From the cell containing the given text, extract its center point as (x, y) coordinate. 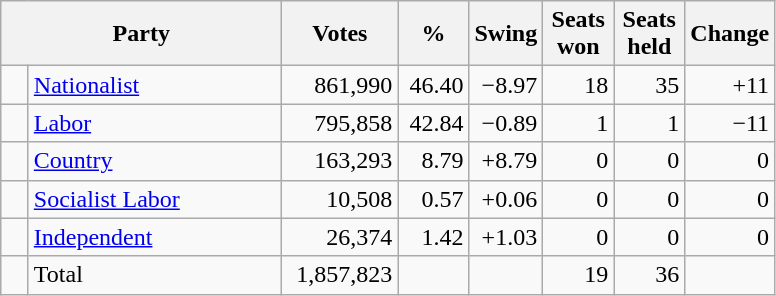
0.57 (434, 199)
Seats held (650, 34)
Seats won (578, 34)
42.84 (434, 123)
+1.03 (506, 237)
−0.89 (506, 123)
46.40 (434, 85)
795,858 (340, 123)
+8.79 (506, 161)
8.79 (434, 161)
Votes (340, 34)
1,857,823 (340, 275)
163,293 (340, 161)
Labor (155, 123)
−8.97 (506, 85)
−11 (730, 123)
861,990 (340, 85)
35 (650, 85)
18 (578, 85)
Party (142, 34)
36 (650, 275)
10,508 (340, 199)
1.42 (434, 237)
Socialist Labor (155, 199)
Change (730, 34)
19 (578, 275)
Nationalist (155, 85)
26,374 (340, 237)
+0.06 (506, 199)
Independent (155, 237)
Swing (506, 34)
+11 (730, 85)
Country (155, 161)
Total (155, 275)
% (434, 34)
